For the text-containing cell, return its midpoint in [X, Y] coordinate format. 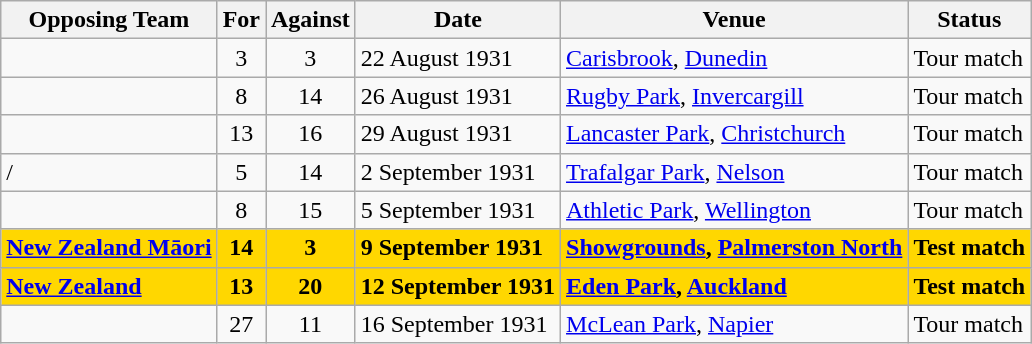
Rugby Park, Invercargill [734, 96]
5 September 1931 [458, 210]
Venue [734, 20]
Showgrounds, Palmerston North [734, 248]
16 [311, 134]
New Zealand [109, 286]
16 September 1931 [458, 324]
12 September 1931 [458, 286]
29 August 1931 [458, 134]
5 [241, 172]
9 September 1931 [458, 248]
Athletic Park, Wellington [734, 210]
27 [241, 324]
20 [311, 286]
11 [311, 324]
Status [970, 20]
Against [311, 20]
McLean Park, Napier [734, 324]
Eden Park, Auckland [734, 286]
22 August 1931 [458, 58]
Date [458, 20]
New Zealand Māori [109, 248]
2 September 1931 [458, 172]
Trafalgar Park, Nelson [734, 172]
Lancaster Park, Christchurch [734, 134]
Carisbrook, Dunedin [734, 58]
Opposing Team [109, 20]
15 [311, 210]
/ [109, 172]
For [241, 20]
26 August 1931 [458, 96]
